Pinpoint the cell where the given text exists, returning its [X, Y] midpoint coordinate. 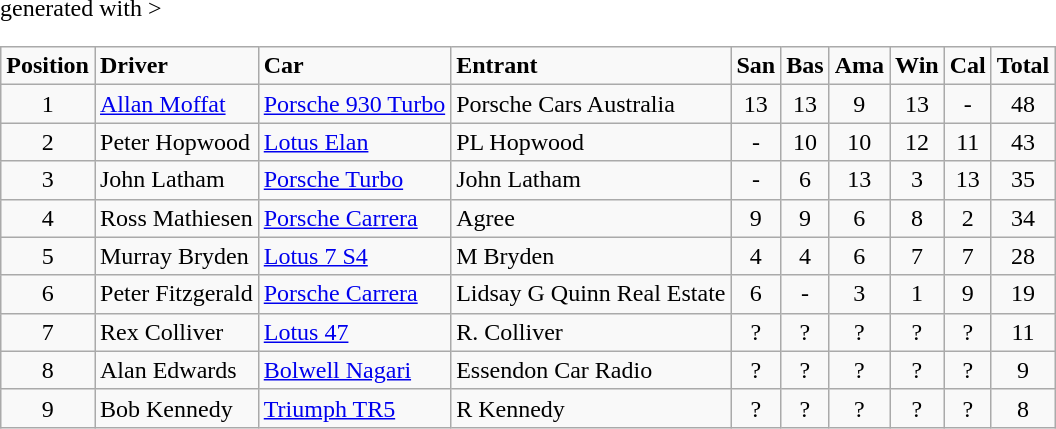
Driver [176, 66]
48 [1023, 104]
Ross Mathiesen [176, 218]
R. Colliver [591, 332]
Agree [591, 218]
12 [918, 142]
Lotus 7 S4 [354, 256]
Bolwell Nagari [354, 370]
Rex Colliver [176, 332]
19 [1023, 294]
Entrant [591, 66]
5 [48, 256]
Alan Edwards [176, 370]
Lotus 47 [354, 332]
Ama [859, 66]
Essendon Car Radio [591, 370]
Win [918, 66]
Cal [968, 66]
Allan Moffat [176, 104]
34 [1023, 218]
43 [1023, 142]
Total [1023, 66]
28 [1023, 256]
R Kennedy [591, 408]
Porsche Turbo [354, 180]
Bas [805, 66]
Position [48, 66]
M Bryden [591, 256]
35 [1023, 180]
Bob Kennedy [176, 408]
Triumph TR5 [354, 408]
San [756, 66]
Peter Hopwood [176, 142]
Peter Fitzgerald [176, 294]
Lotus Elan [354, 142]
Lidsay G Quinn Real Estate [591, 294]
Porsche Cars Australia [591, 104]
Car [354, 66]
Porsche 930 Turbo [354, 104]
Murray Bryden [176, 256]
PL Hopwood [591, 142]
